Locate the cell with the specified text and output its [X, Y] center coordinate. 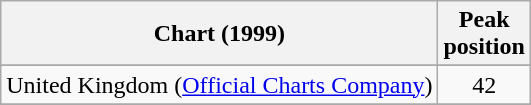
42 [484, 85]
United Kingdom (Official Charts Company) [220, 85]
Chart (1999) [220, 34]
Peakposition [484, 34]
